Extract the [X, Y] coordinate from the center of the cell holding the provided text.  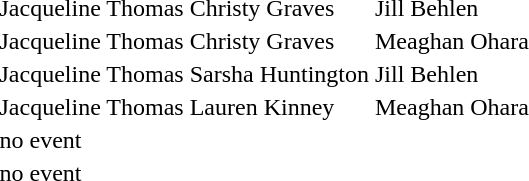
Christy Graves [279, 41]
Sarsha Huntington [279, 74]
Lauren Kinney [279, 107]
